Provide the (X, Y) coordinate of the cell's center where the given text is located.  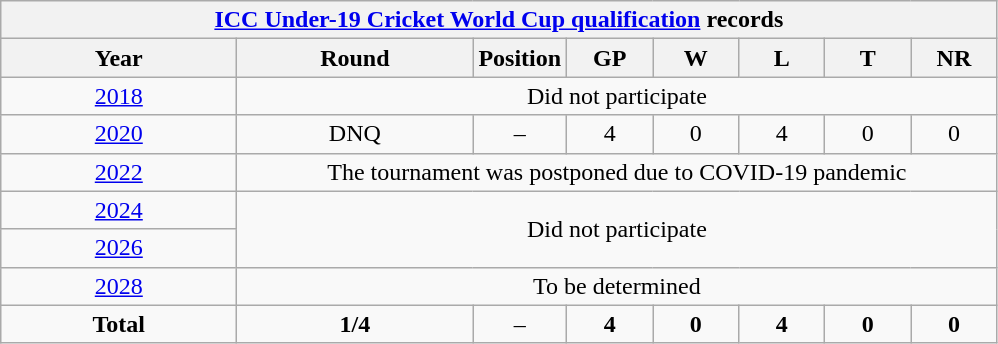
The tournament was postponed due to COVID-19 pandemic (617, 172)
GP (610, 58)
2022 (119, 172)
Round (355, 58)
Total (119, 324)
Year (119, 58)
To be determined (617, 286)
ICC Under-19 Cricket World Cup qualification records (499, 20)
T (868, 58)
2028 (119, 286)
Position (520, 58)
1/4 (355, 324)
L (782, 58)
2024 (119, 210)
2018 (119, 96)
NR (954, 58)
2020 (119, 134)
W (696, 58)
DNQ (355, 134)
2026 (119, 248)
